Determine the (X, Y) coordinate at the center of the cell enclosing the given text.  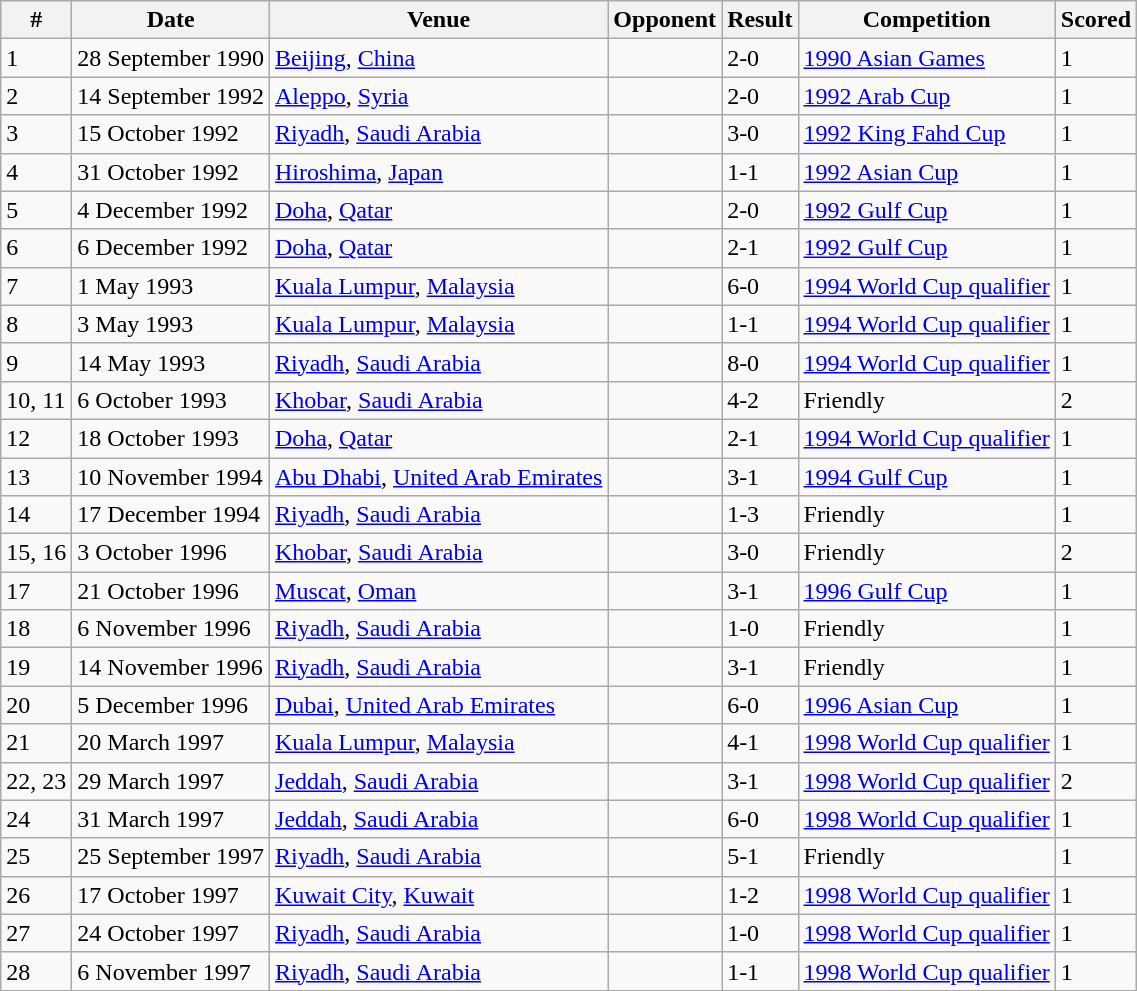
20 (36, 705)
14 May 1993 (171, 362)
21 October 1996 (171, 591)
25 September 1997 (171, 857)
Date (171, 20)
7 (36, 286)
17 (36, 591)
26 (36, 895)
14 November 1996 (171, 667)
5-1 (760, 857)
1992 Asian Cup (926, 172)
3 October 1996 (171, 553)
28 (36, 971)
17 December 1994 (171, 515)
Aleppo, Syria (439, 96)
8-0 (760, 362)
10, 11 (36, 400)
Kuwait City, Kuwait (439, 895)
21 (36, 743)
17 October 1997 (171, 895)
9 (36, 362)
31 March 1997 (171, 819)
27 (36, 933)
6 December 1992 (171, 248)
31 October 1992 (171, 172)
15 October 1992 (171, 134)
14 September 1992 (171, 96)
3 May 1993 (171, 324)
28 September 1990 (171, 58)
10 November 1994 (171, 477)
1992 Arab Cup (926, 96)
4 (36, 172)
1992 King Fahd Cup (926, 134)
1994 Gulf Cup (926, 477)
6 (36, 248)
Muscat, Oman (439, 591)
19 (36, 667)
4-2 (760, 400)
4 December 1992 (171, 210)
14 (36, 515)
13 (36, 477)
29 March 1997 (171, 781)
5 (36, 210)
6 November 1997 (171, 971)
3 (36, 134)
4-1 (760, 743)
20 March 1997 (171, 743)
Dubai, United Arab Emirates (439, 705)
15, 16 (36, 553)
Scored (1096, 20)
1990 Asian Games (926, 58)
1-2 (760, 895)
Venue (439, 20)
Opponent (665, 20)
18 October 1993 (171, 438)
24 (36, 819)
18 (36, 629)
# (36, 20)
6 October 1993 (171, 400)
24 October 1997 (171, 933)
1996 Gulf Cup (926, 591)
8 (36, 324)
Competition (926, 20)
1 May 1993 (171, 286)
1-3 (760, 515)
Abu Dhabi, United Arab Emirates (439, 477)
22, 23 (36, 781)
Beijing, China (439, 58)
1996 Asian Cup (926, 705)
6 November 1996 (171, 629)
12 (36, 438)
Hiroshima, Japan (439, 172)
5 December 1996 (171, 705)
25 (36, 857)
Result (760, 20)
